Determine the [x, y] coordinate at the center of the cell enclosing the given text.  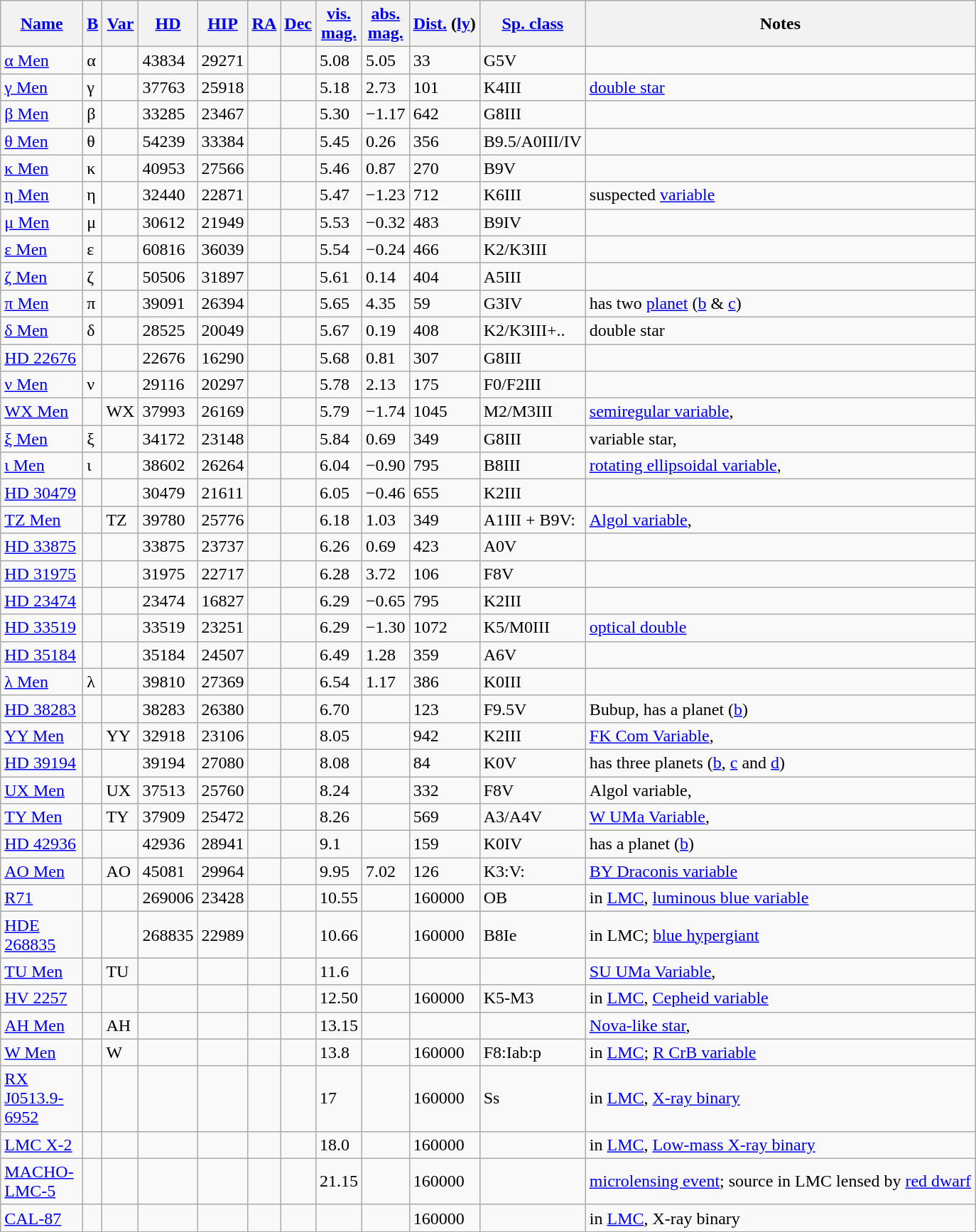
5.68 [338, 357]
OB [533, 898]
17 [338, 1099]
59 [445, 303]
UX Men [42, 790]
29116 [168, 385]
307 [445, 357]
5.53 [338, 222]
9.95 [338, 871]
12.50 [338, 998]
γ [92, 87]
B9.5/A0III/IV [533, 141]
SU UMa Variable, [780, 971]
0.19 [386, 330]
RA [264, 24]
27369 [223, 682]
W Men [42, 1052]
Nova-like star, [780, 1025]
28525 [168, 330]
WX [121, 412]
332 [445, 790]
−0.65 [386, 601]
CAL-87 [42, 1218]
λ Men [42, 682]
1045 [445, 412]
16827 [223, 601]
5.46 [338, 168]
ι Men [42, 466]
β [92, 114]
26169 [223, 412]
has three planets (b, c and d) [780, 763]
G5V [533, 60]
20297 [223, 385]
A5III [533, 276]
23148 [223, 439]
175 [445, 385]
K3:V: [533, 871]
25776 [223, 520]
β Men [42, 114]
AH Men [42, 1025]
31975 [168, 574]
κ Men [42, 168]
η [92, 195]
22871 [223, 195]
9.1 [338, 844]
θ [92, 141]
5.54 [338, 249]
in LMC, Low-mass X-ray binary [780, 1145]
6.18 [338, 520]
268835 [168, 934]
semiregular variable, [780, 412]
23467 [223, 114]
54239 [168, 141]
39810 [168, 682]
ε Men [42, 249]
K2/K3III+.. [533, 330]
123 [445, 709]
33384 [223, 141]
4.35 [386, 303]
5.18 [338, 87]
22676 [168, 357]
25472 [223, 817]
23251 [223, 628]
10.66 [338, 934]
HD 38283 [42, 709]
μ [92, 222]
−0.32 [386, 222]
37993 [168, 412]
5.67 [338, 330]
BY Draconis variable [780, 871]
π [92, 303]
8.05 [338, 736]
K5-M3 [533, 998]
24507 [223, 655]
32918 [168, 736]
δ [92, 330]
60816 [168, 249]
29964 [223, 871]
ζ [92, 276]
−0.24 [386, 249]
30479 [168, 493]
rotating ellipsoidal variable, [780, 466]
MACHO-LMC-5 [42, 1182]
microlensing event; source in LMC lensed by red dwarf [780, 1182]
6.70 [338, 709]
31897 [223, 276]
−0.90 [386, 466]
AO [121, 871]
38283 [168, 709]
36039 [223, 249]
M2/M3III [533, 412]
38602 [168, 466]
28941 [223, 844]
423 [445, 547]
A0V [533, 547]
404 [445, 276]
K0IV [533, 844]
50506 [168, 276]
7.02 [386, 871]
ι [92, 466]
ν [92, 385]
F0/F2III [533, 385]
26264 [223, 466]
κ [92, 168]
R71 [42, 898]
δ Men [42, 330]
HD 33875 [42, 547]
−1.74 [386, 412]
0.87 [386, 168]
8.26 [338, 817]
YY [121, 736]
B9IV [533, 222]
5.05 [386, 60]
μ Men [42, 222]
21.15 [338, 1182]
HD 33519 [42, 628]
39780 [168, 520]
in LMC; blue hypergiant [780, 934]
37513 [168, 790]
Notes [780, 24]
HD 30479 [42, 493]
−1.17 [386, 114]
in LMC; R CrB variable [780, 1052]
655 [445, 493]
α [92, 60]
35184 [168, 655]
HDE 268835 [42, 934]
η Men [42, 195]
UX [121, 790]
Var [121, 24]
37909 [168, 817]
33519 [168, 628]
33 [445, 60]
642 [445, 114]
466 [445, 249]
B9V [533, 168]
5.45 [338, 141]
Name [42, 24]
13.15 [338, 1025]
39194 [168, 763]
40953 [168, 168]
6.05 [338, 493]
Ss [533, 1099]
42936 [168, 844]
33875 [168, 547]
483 [445, 222]
HD 22676 [42, 357]
270 [445, 168]
γ Men [42, 87]
TU [121, 971]
AH [121, 1025]
π Men [42, 303]
359 [445, 655]
suspected variable [780, 195]
0.26 [386, 141]
6.54 [338, 682]
in LMC, Cepheid variable [780, 998]
101 [445, 87]
27566 [223, 168]
5.84 [338, 439]
25918 [223, 87]
ξ Men [42, 439]
B8III [533, 466]
84 [445, 763]
α Men [42, 60]
106 [445, 574]
30612 [168, 222]
A3/A4V [533, 817]
5.08 [338, 60]
27080 [223, 763]
11.6 [338, 971]
712 [445, 195]
θ Men [42, 141]
K2/K3III [533, 249]
K4III [533, 87]
AO Men [42, 871]
6.26 [338, 547]
−1.30 [386, 628]
Sp. class [533, 24]
5.79 [338, 412]
5.78 [338, 385]
HIP [223, 24]
HD 31975 [42, 574]
269006 [168, 898]
Bubup, has a planet (b) [780, 709]
K5/M0III [533, 628]
37763 [168, 87]
ζ Men [42, 276]
has a planet (b) [780, 844]
has two planet (b & c) [780, 303]
HD 23474 [42, 601]
0.14 [386, 276]
TZ [121, 520]
5.30 [338, 114]
λ [92, 682]
1.03 [386, 520]
ξ [92, 439]
0.81 [386, 357]
W UMa Variable, [780, 817]
126 [445, 871]
26380 [223, 709]
1.17 [386, 682]
1.28 [386, 655]
386 [445, 682]
32440 [168, 195]
YY Men [42, 736]
LMC X-2 [42, 1145]
23737 [223, 547]
8.24 [338, 790]
21611 [223, 493]
408 [445, 330]
2.13 [386, 385]
34172 [168, 439]
10.55 [338, 898]
3.72 [386, 574]
5.65 [338, 303]
Dec [298, 24]
1072 [445, 628]
942 [445, 736]
5.47 [338, 195]
25760 [223, 790]
8.08 [338, 763]
33285 [168, 114]
variable star, [780, 439]
FK Com Variable, [780, 736]
23474 [168, 601]
29271 [223, 60]
G3IV [533, 303]
vis.mag. [338, 24]
13.8 [338, 1052]
6.04 [338, 466]
TY [121, 817]
16290 [223, 357]
TZ Men [42, 520]
K6III [533, 195]
18.0 [338, 1145]
−0.46 [386, 493]
45081 [168, 871]
A6V [533, 655]
RX J0513.9-6952 [42, 1099]
F8:Iab:p [533, 1052]
20049 [223, 330]
22717 [223, 574]
39091 [168, 303]
21949 [223, 222]
159 [445, 844]
6.49 [338, 655]
abs.mag. [386, 24]
K0V [533, 763]
K0III [533, 682]
356 [445, 141]
HD 42936 [42, 844]
5.61 [338, 276]
2.73 [386, 87]
Dist. (ly) [445, 24]
43834 [168, 60]
W [121, 1052]
HD 35184 [42, 655]
23106 [223, 736]
23428 [223, 898]
22989 [223, 934]
569 [445, 817]
TU Men [42, 971]
HD 39194 [42, 763]
ν Men [42, 385]
B [92, 24]
A1III + B9V: [533, 520]
F9.5V [533, 709]
B8Ie [533, 934]
TY Men [42, 817]
−1.23 [386, 195]
HD [168, 24]
optical double [780, 628]
ε [92, 249]
26394 [223, 303]
6.28 [338, 574]
in LMC, luminous blue variable [780, 898]
WX Men [42, 412]
HV 2257 [42, 998]
